Provide the [x, y] coordinate of the cell's center where the given text is located.  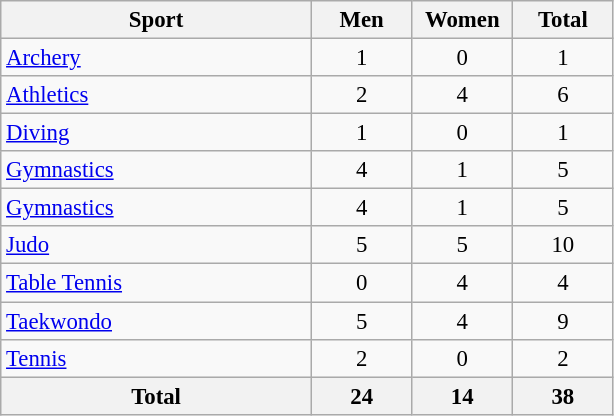
38 [564, 396]
Taekwondo [156, 321]
6 [564, 95]
Men [362, 20]
10 [564, 245]
Women [462, 20]
24 [362, 396]
Tennis [156, 358]
Archery [156, 58]
9 [564, 321]
Judo [156, 245]
Athletics [156, 95]
14 [462, 396]
Diving [156, 133]
Table Tennis [156, 283]
Sport [156, 20]
